Provide the [X, Y] coordinate of the cell's center where the given text is located.  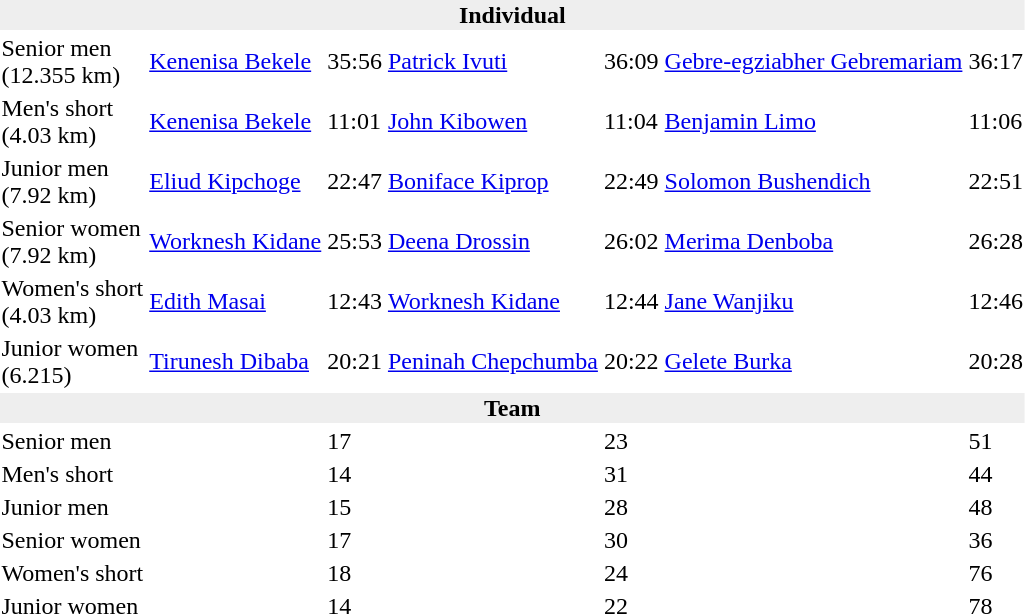
20:22 [631, 362]
11:01 [355, 122]
30 [631, 540]
12:46 [996, 302]
31 [631, 474]
76 [996, 573]
Merima Denboba [814, 242]
36:09 [631, 62]
11:04 [631, 122]
35:56 [355, 62]
22:49 [631, 182]
Women's short(4.03 km) [72, 302]
Edith Masai [236, 302]
26:02 [631, 242]
Junior men [72, 507]
Men's short [72, 474]
Individual [512, 15]
Gebre-egziabher Gebremariam [814, 62]
Deena Drossin [492, 242]
Tirunesh Dibaba [236, 362]
20:28 [996, 362]
12:44 [631, 302]
36:17 [996, 62]
12:43 [355, 302]
Junior men(7.92 km) [72, 182]
Senior women(7.92 km) [72, 242]
20:21 [355, 362]
Senior men [72, 441]
Eliud Kipchoge [236, 182]
Peninah Chepchumba [492, 362]
18 [355, 573]
26:28 [996, 242]
Benjamin Limo [814, 122]
John Kibowen [492, 122]
44 [996, 474]
Women's short [72, 573]
22:47 [355, 182]
Patrick Ivuti [492, 62]
Junior women(6.215) [72, 362]
Gelete Burka [814, 362]
Men's short(4.03 km) [72, 122]
22:51 [996, 182]
14 [355, 474]
Solomon Bushendich [814, 182]
Team [512, 408]
24 [631, 573]
15 [355, 507]
23 [631, 441]
48 [996, 507]
Senior men(12.355 km) [72, 62]
25:53 [355, 242]
28 [631, 507]
Senior women [72, 540]
Boniface Kiprop [492, 182]
Jane Wanjiku [814, 302]
51 [996, 441]
36 [996, 540]
11:06 [996, 122]
